Extract the (X, Y) coordinate from the center of the cell holding the provided text.  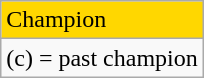
Champion (102, 20)
(c) = past champion (102, 58)
